Pinpoint the cell where the given text exists, returning its [x, y] midpoint coordinate. 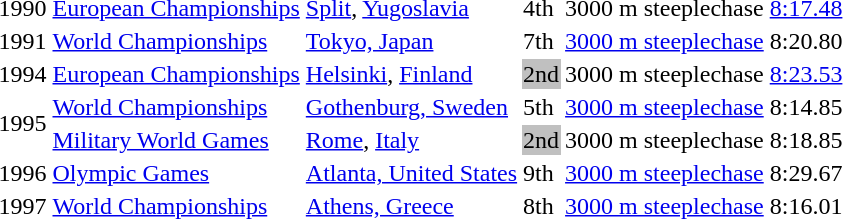
Olympic Games [176, 173]
Gothenburg, Sweden [411, 107]
9th [542, 173]
Military World Games [176, 140]
Rome, Italy [411, 140]
Tokyo, Japan [411, 41]
5th [542, 107]
7th [542, 41]
Atlanta, United States [411, 173]
Helsinki, Finland [411, 74]
European Championships [176, 74]
